Locate the cell with the specified text and output its (x, y) center coordinate. 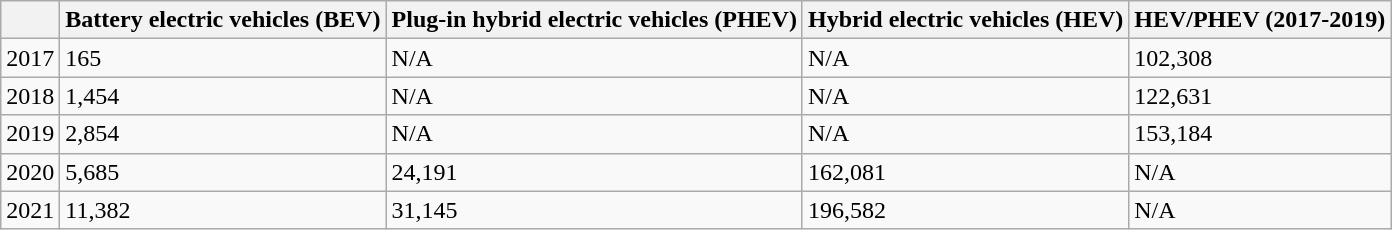
11,382 (223, 210)
153,184 (1260, 134)
31,145 (594, 210)
196,582 (965, 210)
122,631 (1260, 96)
2,854 (223, 134)
162,081 (965, 172)
2018 (30, 96)
24,191 (594, 172)
Plug-in hybrid electric vehicles (PHEV) (594, 20)
Battery electric vehicles (BEV) (223, 20)
102,308 (1260, 58)
Hybrid electric vehicles (HEV) (965, 20)
5,685 (223, 172)
1,454 (223, 96)
2017 (30, 58)
2019 (30, 134)
HEV/PHEV (2017-2019) (1260, 20)
2020 (30, 172)
2021 (30, 210)
165 (223, 58)
